Extract the (X, Y) coordinate from the center of the cell holding the provided text.  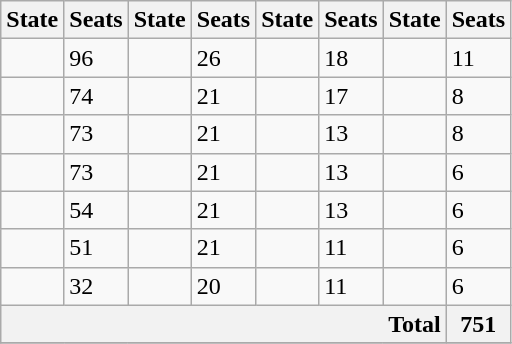
74 (96, 96)
26 (223, 58)
32 (96, 286)
Total (224, 324)
18 (351, 58)
96 (96, 58)
751 (478, 324)
17 (351, 96)
20 (223, 286)
51 (96, 248)
54 (96, 210)
